Determine the [X, Y] coordinate at the center of the cell enclosing the given text.  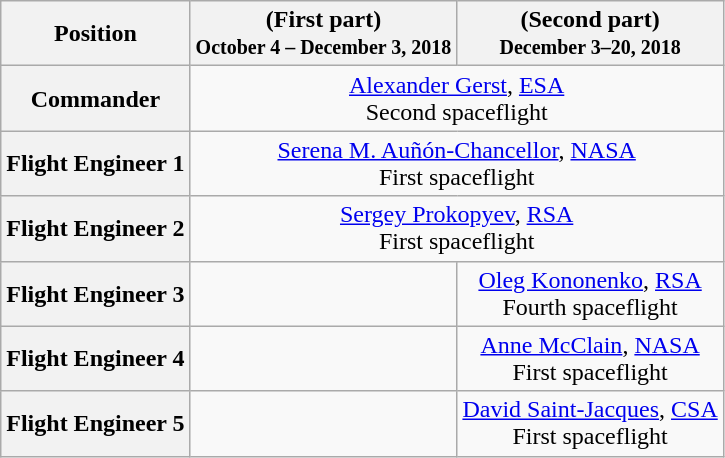
Flight Engineer 1 [96, 164]
Alexander Gerst, ESASecond spaceflight [456, 98]
Oleg Kononenko, RSAFourth spaceflight [590, 294]
Flight Engineer 3 [96, 294]
Commander [96, 98]
Flight Engineer 5 [96, 424]
Flight Engineer 4 [96, 358]
Sergey Prokopyev, RSAFirst spaceflight [456, 228]
(First part)October 4 – December 3, 2018 [324, 34]
Flight Engineer 2 [96, 228]
Serena M. Auñón-Chancellor, NASAFirst spaceflight [456, 164]
Anne McClain, NASAFirst spaceflight [590, 358]
David Saint-Jacques, CSAFirst spaceflight [590, 424]
Position [96, 34]
(Second part)December 3–20, 2018 [590, 34]
